Determine the [X, Y] coordinate at the center of the cell enclosing the given text.  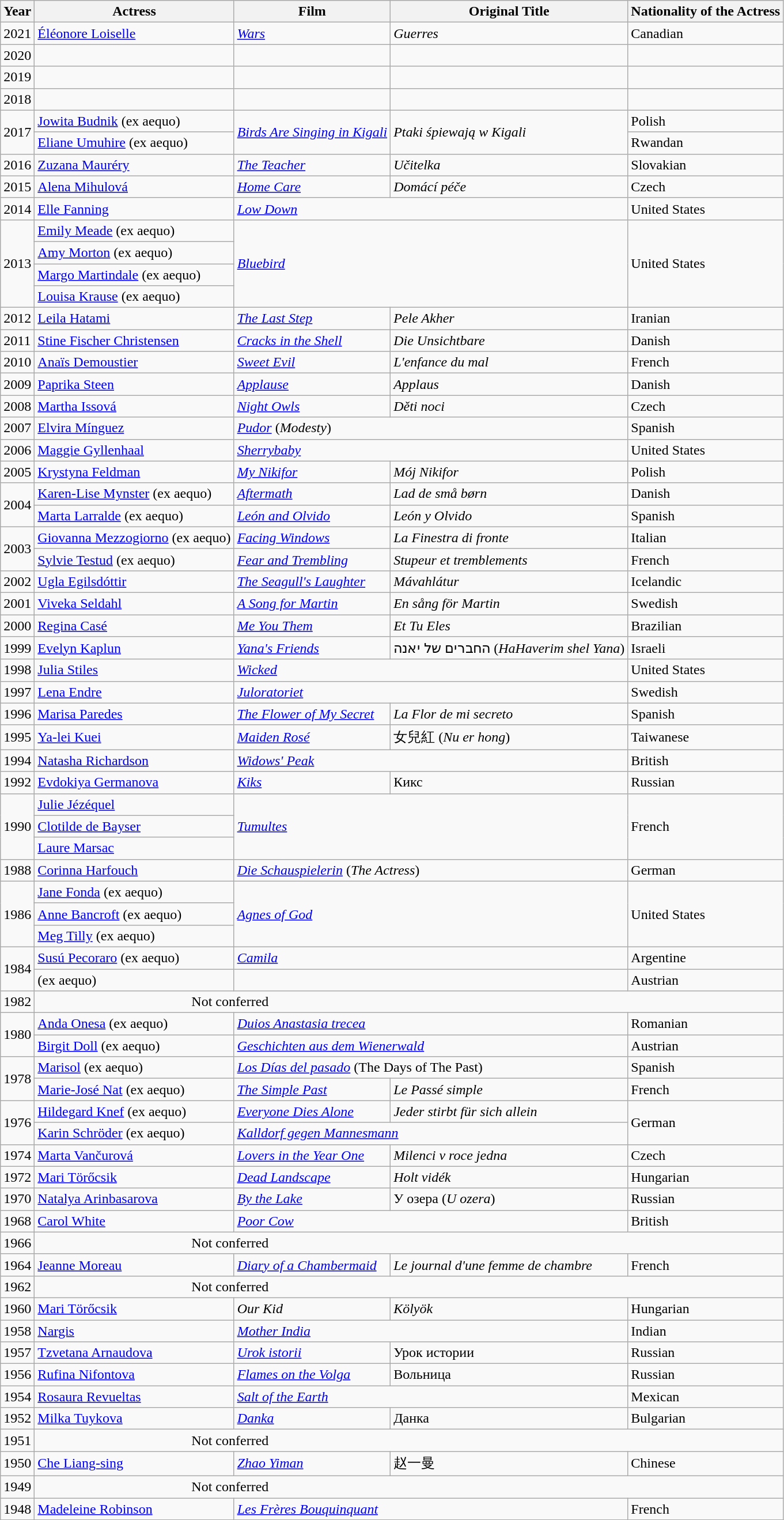
Louisa Krause (ex aequo) [134, 297]
Icelandic [706, 581]
Kiks [312, 782]
1956 [17, 1375]
Кикс [509, 782]
Chinese [706, 1464]
Los Días del pasado (The Days of The Past) [431, 1068]
Вольница [509, 1375]
Laure Marsac [134, 848]
1980 [17, 1035]
Jeder stirbt für sich allein [509, 1111]
2013 [17, 263]
Данка [509, 1419]
1986 [17, 914]
1997 [17, 692]
Ptaki śpiewają w Kigali [509, 132]
2015 [17, 187]
Die Schauspielerin (The Actress) [431, 870]
Camila [431, 958]
Salt of the Earth [431, 1397]
1984 [17, 969]
Birds Are Singing in Kigali [312, 132]
Anda Onesa (ex aequo) [134, 1024]
1974 [17, 1155]
Israeli [706, 648]
(ex aequo) [134, 980]
Cracks in the Shell [312, 341]
У озера (U ozera) [509, 1199]
1995 [17, 738]
2003 [17, 549]
赵一曼 [509, 1464]
Che Liang-sing [134, 1464]
Děti noci [509, 406]
Julia Stiles [134, 670]
By the Lake [312, 1199]
1968 [17, 1221]
1957 [17, 1353]
Argentine [706, 958]
1999 [17, 648]
The Last Step [312, 319]
1966 [17, 1243]
Wicked [431, 670]
Wars [312, 33]
Emily Meade (ex aequo) [134, 230]
Le Passé simple [509, 1090]
1976 [17, 1122]
Yana's Friends [312, 648]
Corinna Harfouch [134, 870]
Nationality of the Actress [706, 12]
Mój Nikifor [509, 472]
Lad de små børn [509, 494]
2021 [17, 33]
The Flower of My Secret [312, 714]
Ugla Egilsdóttir [134, 581]
Slovakian [706, 165]
Original Title [509, 12]
A Song for Martin [312, 603]
Die Unsichtbare [509, 341]
1962 [17, 1287]
Anne Bancroft (ex aequo) [134, 914]
The Teacher [312, 165]
1978 [17, 1079]
2019 [17, 77]
Marta Vančurová [134, 1155]
Milenci v roce jedna [509, 1155]
2016 [17, 165]
2020 [17, 55]
החברים של יאנה (HaHaverim shel Yana) [509, 648]
Bulgarian [706, 1419]
Karin Schröder (ex aequo) [134, 1133]
La Finestra di fronte [509, 538]
Mávahlátur [509, 581]
2001 [17, 603]
Julie Jézéquel [134, 804]
The Seagull's Laughter [312, 581]
Susú Pecoraro (ex aequo) [134, 958]
Facing Windows [312, 538]
Margo Martindale (ex aequo) [134, 275]
2007 [17, 428]
Our Kid [312, 1309]
Stupeur et tremblements [509, 559]
Karen-Lise Mynster (ex aequo) [134, 494]
Pudor (Modesty) [431, 428]
Agnes of God [431, 914]
1951 [17, 1440]
Amy Morton (ex aequo) [134, 252]
Ya-lei Kuei [134, 738]
2006 [17, 450]
Mother India [431, 1330]
Brazilian [706, 625]
2005 [17, 472]
1994 [17, 761]
Elle Fanning [134, 209]
León y Olvido [509, 516]
Maggie Gyllenhaal [134, 450]
1948 [17, 1509]
1952 [17, 1419]
Paprika Steen [134, 384]
Aftermath [312, 494]
Everyone Dies Alone [312, 1111]
Film [312, 12]
Bluebird [431, 263]
2017 [17, 132]
Regina Casé [134, 625]
Flames on the Volga [312, 1375]
1988 [17, 870]
Kalldorf gegen Mannesmann [431, 1133]
Viveka Seldahl [134, 603]
Birgit Doll (ex aequo) [134, 1046]
Marie-José Nat (ex aequo) [134, 1090]
Diary of a Chambermaid [312, 1265]
Giovanna Mezzogiorno (ex aequo) [134, 538]
Poor Cow [431, 1221]
Low Down [431, 209]
Year [17, 12]
Applause [312, 384]
Elvira Mínguez [134, 428]
Marisol (ex aequo) [134, 1068]
Actress [134, 12]
Fear and Trembling [312, 559]
2009 [17, 384]
La Flor de mi secreto [509, 714]
Italian [706, 538]
Et Tu Eles [509, 625]
Nargis [134, 1330]
Carol White [134, 1221]
Danka [312, 1419]
Alena Mihulová [134, 187]
Eliane Umuhire (ex aequo) [134, 143]
Sweet Evil [312, 362]
Marisa Paredes [134, 714]
1992 [17, 782]
Clotilde de Bayser [134, 826]
2012 [17, 319]
2014 [17, 209]
Meg Tilly (ex aequo) [134, 936]
2008 [17, 406]
L'enfance du mal [509, 362]
1972 [17, 1177]
Maiden Rosé [312, 738]
Indian [706, 1330]
Iranian [706, 319]
2000 [17, 625]
Jowita Budnik (ex aequo) [134, 121]
Dead Landscape [312, 1177]
Natasha Richardson [134, 761]
Урок истории [509, 1353]
Evdokiya Germanova [134, 782]
Evelyn Kaplun [134, 648]
Home Care [312, 187]
Madeleine Robinson [134, 1509]
Lovers in the Year One [312, 1155]
Domácí péče [509, 187]
Hildegard Knef (ex aequo) [134, 1111]
Kölyök [509, 1309]
Jane Fonda (ex aequo) [134, 892]
1960 [17, 1309]
女兒紅 (Nu er hong) [509, 738]
Rufina Nifontova [134, 1375]
Marta Larralde (ex aequo) [134, 516]
Romanian [706, 1024]
Me You Them [312, 625]
Geschichten aus dem Wienerwald [431, 1046]
Jeanne Moreau [134, 1265]
1964 [17, 1265]
1982 [17, 1002]
En sång för Martin [509, 603]
Holt vidék [509, 1177]
1949 [17, 1487]
1998 [17, 670]
1950 [17, 1464]
Urok istorii [312, 1353]
Zhao Yiman [312, 1464]
Krystyna Feldman [134, 472]
Duios Anastasia trecea [431, 1024]
Le journal d'une femme de chambre [509, 1265]
2018 [17, 99]
Applaus [509, 384]
Les Frères Bouquinquant [431, 1509]
Rwandan [706, 143]
1958 [17, 1330]
Guerres [509, 33]
1990 [17, 826]
Pele Akher [509, 319]
2004 [17, 505]
1996 [17, 714]
Éléonore Loiselle [134, 33]
Natalya Arinbasarova [134, 1199]
Martha Issová [134, 406]
Milka Tuykova [134, 1419]
2002 [17, 581]
Rosaura Revueltas [134, 1397]
Sherrybaby [431, 450]
Učitelka [509, 165]
Lena Endre [134, 692]
León and Olvido [312, 516]
Tzvetana Arnaudova [134, 1353]
Widows' Peak [431, 761]
1954 [17, 1397]
Taiwanese [706, 738]
Zuzana Mauréry [134, 165]
2010 [17, 362]
Mexican [706, 1397]
Canadian [706, 33]
The Simple Past [312, 1090]
2011 [17, 341]
Juloratoriet [431, 692]
Leila Hatami [134, 319]
My Nikifor [312, 472]
Sylvie Testud (ex aequo) [134, 559]
Stine Fischer Christensen [134, 341]
Night Owls [312, 406]
Tumultes [431, 826]
1970 [17, 1199]
Anaïs Demoustier [134, 362]
